For the text-containing cell, return its midpoint in [x, y] coordinate format. 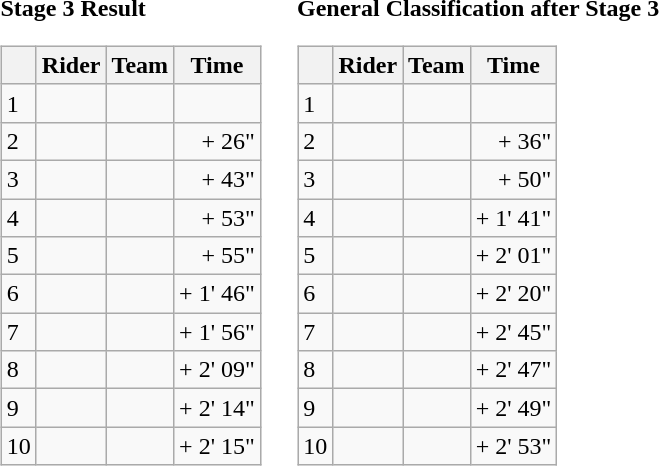
+ 1' 56" [218, 332]
+ 2' 14" [218, 408]
+ 43" [218, 179]
+ 2' 45" [514, 332]
+ 2' 53" [514, 446]
+ 2' 09" [218, 370]
+ 2' 01" [514, 256]
+ 55" [218, 256]
+ 1' 41" [514, 217]
+ 53" [218, 217]
+ 50" [514, 179]
+ 26" [218, 141]
+ 2' 47" [514, 370]
+ 2' 15" [218, 446]
+ 1' 46" [218, 294]
+ 36" [514, 141]
+ 2' 49" [514, 408]
+ 2' 20" [514, 294]
